Locate the cell with the specified text and output its (x, y) center coordinate. 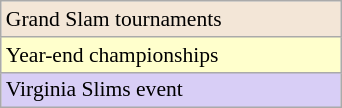
Year-end championships (171, 55)
Grand Slam tournaments (171, 19)
Virginia Slims event (171, 90)
